Return [x, y] of the center of cell containing provided text 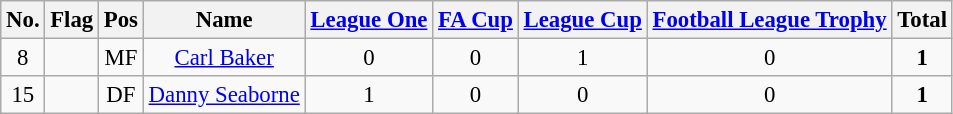
Flag [72, 20]
No. [23, 20]
League Cup [582, 20]
Name [224, 20]
DF [122, 95]
Total [922, 20]
15 [23, 95]
League One [369, 20]
MF [122, 58]
FA Cup [476, 20]
Football League Trophy [770, 20]
Pos [122, 20]
Danny Seaborne [224, 95]
8 [23, 58]
Carl Baker [224, 58]
